Extract the [x, y] coordinate from the center of the cell holding the provided text.  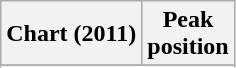
Chart (2011) [72, 34]
Peakposition [188, 34]
